Identify which cell holds the provided text, then report its (X, Y) central coordinate. 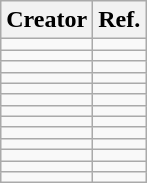
Ref. (120, 20)
Creator (47, 20)
